Return the [X, Y] coordinate for the center point of the cell that contains the specified text.  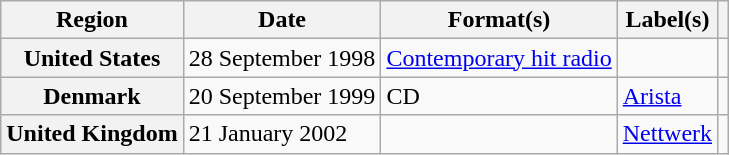
Arista [667, 96]
Contemporary hit radio [499, 58]
20 September 1999 [282, 96]
Date [282, 20]
United Kingdom [92, 134]
Nettwerk [667, 134]
United States [92, 58]
Region [92, 20]
CD [499, 96]
Label(s) [667, 20]
21 January 2002 [282, 134]
Format(s) [499, 20]
28 September 1998 [282, 58]
Denmark [92, 96]
